Output the [X, Y] coordinate of the center of the cell containing the given text.  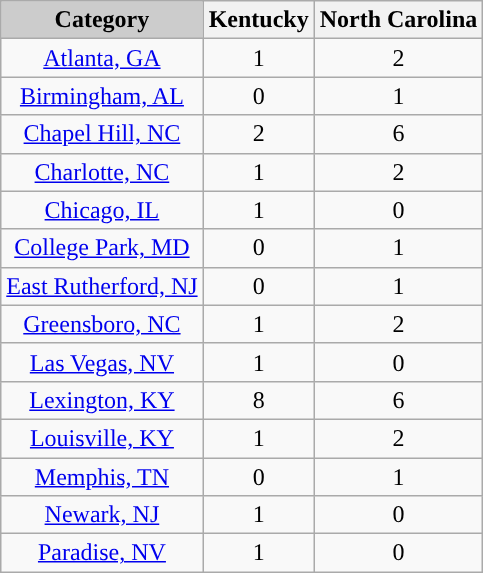
North Carolina [398, 20]
Atlanta, GA [102, 58]
8 [258, 400]
East Rutherford, NJ [102, 286]
Louisville, KY [102, 438]
Lexington, KY [102, 400]
Greensboro, NC [102, 324]
Las Vegas, NV [102, 362]
Memphis, TN [102, 477]
Chapel Hill, NC [102, 134]
Birmingham, AL [102, 96]
Kentucky [258, 20]
Chicago, IL [102, 210]
College Park, MD [102, 248]
Newark, NJ [102, 515]
Paradise, NV [102, 553]
Charlotte, NC [102, 172]
Category [102, 20]
